For the text-containing cell, return its midpoint in (X, Y) coordinate format. 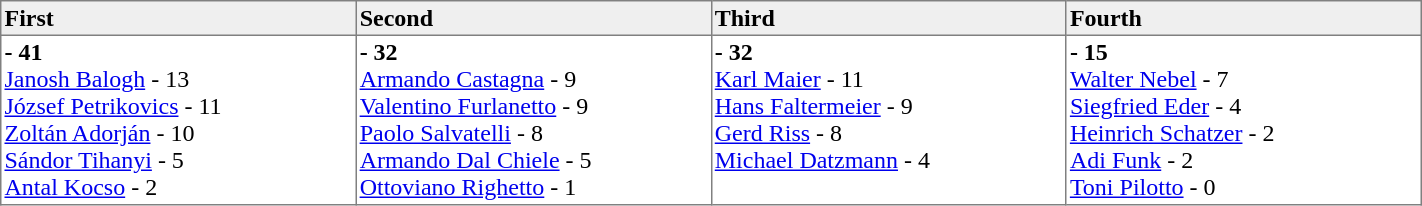
- 41Janosh Balogh - 13 József Petrikovics - 11 Zoltán Adorján - 10 Sándor Tihanyi - 5 Antal Kocso - 2 (178, 120)
Second (534, 18)
Fourth (1244, 18)
Third (888, 18)
- 32Karl Maier - 11 Hans Faltermeier - 9 Gerd Riss - 8 Michael Datzmann - 4 (888, 120)
- 32Armando Castagna - 9 Valentino Furlanetto - 9 Paolo Salvatelli - 8 Armando Dal Chiele - 5 Ottoviano Righetto - 1 (534, 120)
- 15Walter Nebel - 7 Siegfried Eder - 4 Heinrich Schatzer - 2 Adi Funk - 2 Toni Pilotto - 0 (1244, 120)
First (178, 18)
